Scan for the cell matching the given text and deliver its [x, y] coordinate at center. 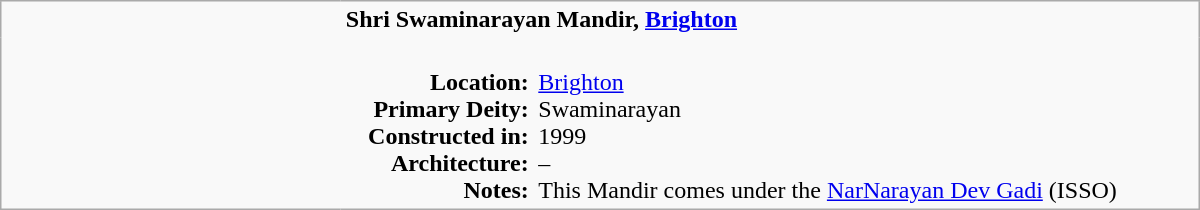
Shri Swaminarayan Mandir, Brighton [770, 20]
Brighton Swaminarayan 1999 – This Mandir comes under the NarNarayan Dev Gadi (ISSO) [867, 123]
Location:Primary Deity: Constructed in:Architecture:Notes: [437, 123]
